Extract the [x, y] coordinate from the center of the cell holding the provided text.  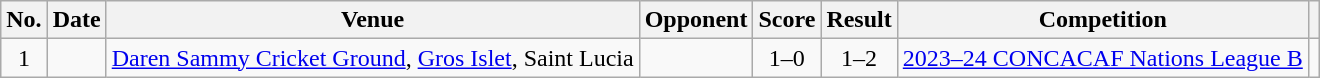
Daren Sammy Cricket Ground, Gros Islet, Saint Lucia [372, 58]
1–0 [787, 58]
Venue [372, 20]
Date [76, 20]
Opponent [696, 20]
1–2 [859, 58]
Result [859, 20]
1 [24, 58]
Competition [1102, 20]
Score [787, 20]
No. [24, 20]
2023–24 CONCACAF Nations League B [1102, 58]
